Output the [x, y] coordinate of the center of the cell containing the given text.  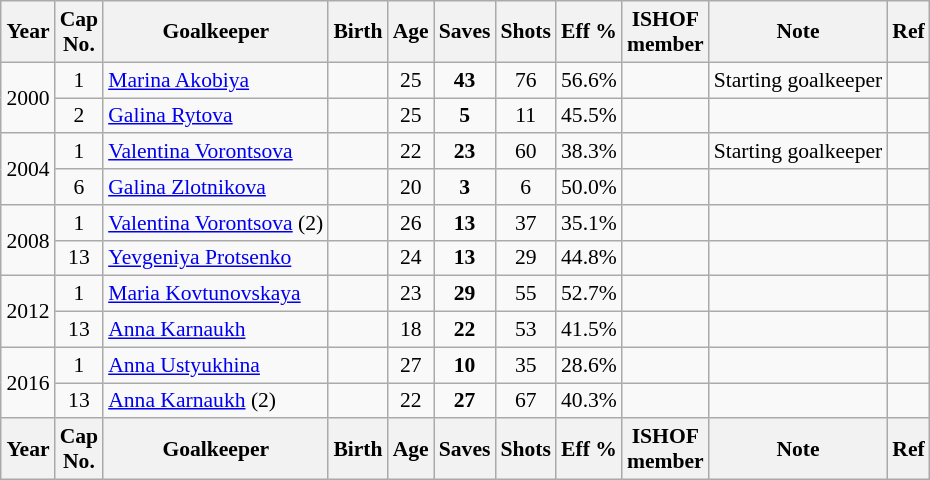
2016 [28, 382]
26 [411, 223]
Maria Kovtunovskaya [216, 294]
45.5% [589, 116]
Marina Akobiya [216, 80]
Valentina Vorontsova [216, 152]
24 [411, 258]
Galina Rytova [216, 116]
56.6% [589, 80]
67 [526, 401]
76 [526, 80]
Galina Zlotnikova [216, 187]
11 [526, 116]
52.7% [589, 294]
35 [526, 365]
50.0% [589, 187]
38.3% [589, 152]
20 [411, 187]
55 [526, 294]
43 [465, 80]
41.5% [589, 330]
18 [411, 330]
2004 [28, 170]
Yevgeniya Protsenko [216, 258]
Anna Ustyukhina [216, 365]
35.1% [589, 223]
5 [465, 116]
3 [465, 187]
Anna Karnaukh [216, 330]
2008 [28, 240]
10 [465, 365]
Valentina Vorontsova (2) [216, 223]
2012 [28, 312]
53 [526, 330]
2 [80, 116]
60 [526, 152]
Anna Karnaukh (2) [216, 401]
28.6% [589, 365]
40.3% [589, 401]
44.8% [589, 258]
37 [526, 223]
2000 [28, 98]
